Detect which cell encompasses the target text, then output its [X, Y] center coordinate. 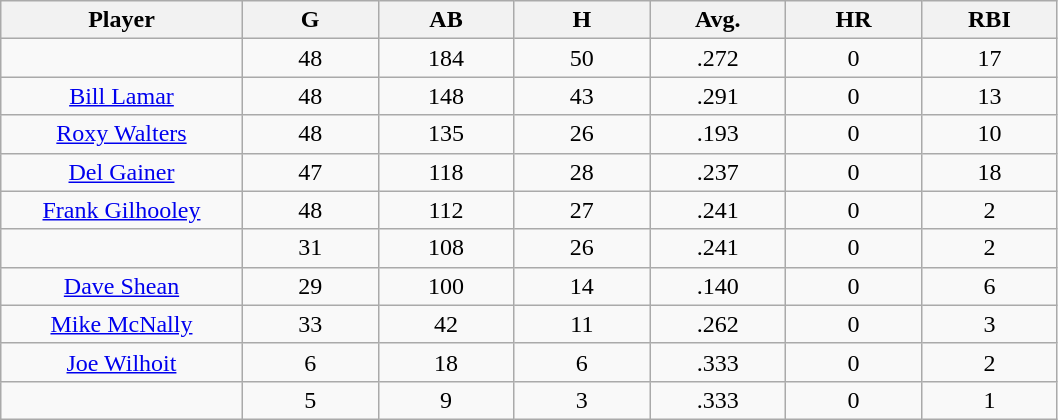
1 [989, 400]
HR [854, 20]
5 [310, 400]
G [310, 20]
.272 [718, 58]
135 [446, 134]
.193 [718, 134]
Player [122, 20]
Bill Lamar [122, 96]
13 [989, 96]
33 [310, 324]
10 [989, 134]
118 [446, 172]
H [582, 20]
Frank Gilhooley [122, 210]
43 [582, 96]
31 [310, 248]
27 [582, 210]
148 [446, 96]
100 [446, 286]
Avg. [718, 20]
184 [446, 58]
RBI [989, 20]
.291 [718, 96]
14 [582, 286]
.237 [718, 172]
9 [446, 400]
Joe Wilhoit [122, 362]
28 [582, 172]
47 [310, 172]
Del Gainer [122, 172]
Roxy Walters [122, 134]
112 [446, 210]
.262 [718, 324]
Mike McNally [122, 324]
108 [446, 248]
17 [989, 58]
42 [446, 324]
11 [582, 324]
50 [582, 58]
.140 [718, 286]
29 [310, 286]
AB [446, 20]
Dave Shean [122, 286]
